Return the (x, y) coordinate for the center point of the cell that contains the specified text.  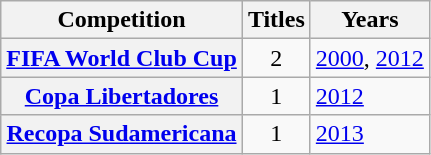
FIFA World Club Cup (122, 58)
Titles (276, 20)
2000, 2012 (370, 58)
Years (370, 20)
2012 (370, 96)
2013 (370, 134)
Recopa Sudamericana (122, 134)
Competition (122, 20)
2 (276, 58)
Copa Libertadores (122, 96)
